Pinpoint the cell where the given text exists, returning its (X, Y) midpoint coordinate. 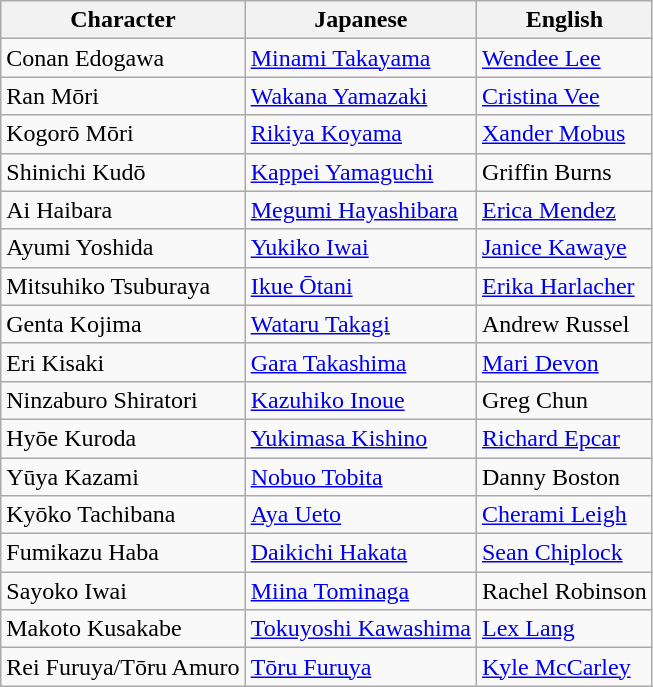
Yukimasa Kishino (360, 438)
Wendee Lee (564, 58)
Nobuo Tobita (360, 477)
Ayumi Yoshida (123, 248)
Ninzaburo Shiratori (123, 400)
Ai Haibara (123, 210)
Mari Devon (564, 362)
Kogorō Mōri (123, 134)
Rikiya Koyama (360, 134)
Andrew Russel (564, 324)
Character (123, 20)
Richard Epcar (564, 438)
English (564, 20)
Ikue Ōtani (360, 286)
Wakana Yamazaki (360, 96)
Makoto Kusakabe (123, 629)
Kazuhiko Inoue (360, 400)
Rei Furuya/Tōru Amuro (123, 667)
Ran Mōri (123, 96)
Yukiko Iwai (360, 248)
Mitsuhiko Tsuburaya (123, 286)
Gara Takashima (360, 362)
Aya Ueto (360, 515)
Megumi Hayashibara (360, 210)
Kappei Yamaguchi (360, 172)
Wataru Takagi (360, 324)
Shinichi Kudō (123, 172)
Kyōko Tachibana (123, 515)
Tokuyoshi Kawashima (360, 629)
Fumikazu Haba (123, 553)
Cristina Vee (564, 96)
Miina Tominaga (360, 591)
Daikichi Hakata (360, 553)
Yūya Kazami (123, 477)
Minami Takayama (360, 58)
Erika Harlacher (564, 286)
Tōru Furuya (360, 667)
Rachel Robinson (564, 591)
Genta Kojima (123, 324)
Conan Edogawa (123, 58)
Sayoko Iwai (123, 591)
Lex Lang (564, 629)
Cherami Leigh (564, 515)
Eri Kisaki (123, 362)
Japanese (360, 20)
Danny Boston (564, 477)
Xander Mobus (564, 134)
Kyle McCarley (564, 667)
Hyōe Kuroda (123, 438)
Janice Kawaye (564, 248)
Sean Chiplock (564, 553)
Greg Chun (564, 400)
Erica Mendez (564, 210)
Griffin Burns (564, 172)
